Return (X, Y) of the center of cell containing provided text 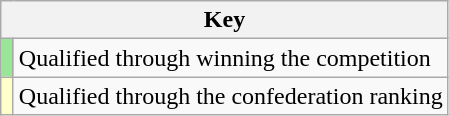
Qualified through the confederation ranking (230, 96)
Key (224, 20)
Qualified through winning the competition (230, 58)
